Detect which cell encompasses the target text, then output its (X, Y) center coordinate. 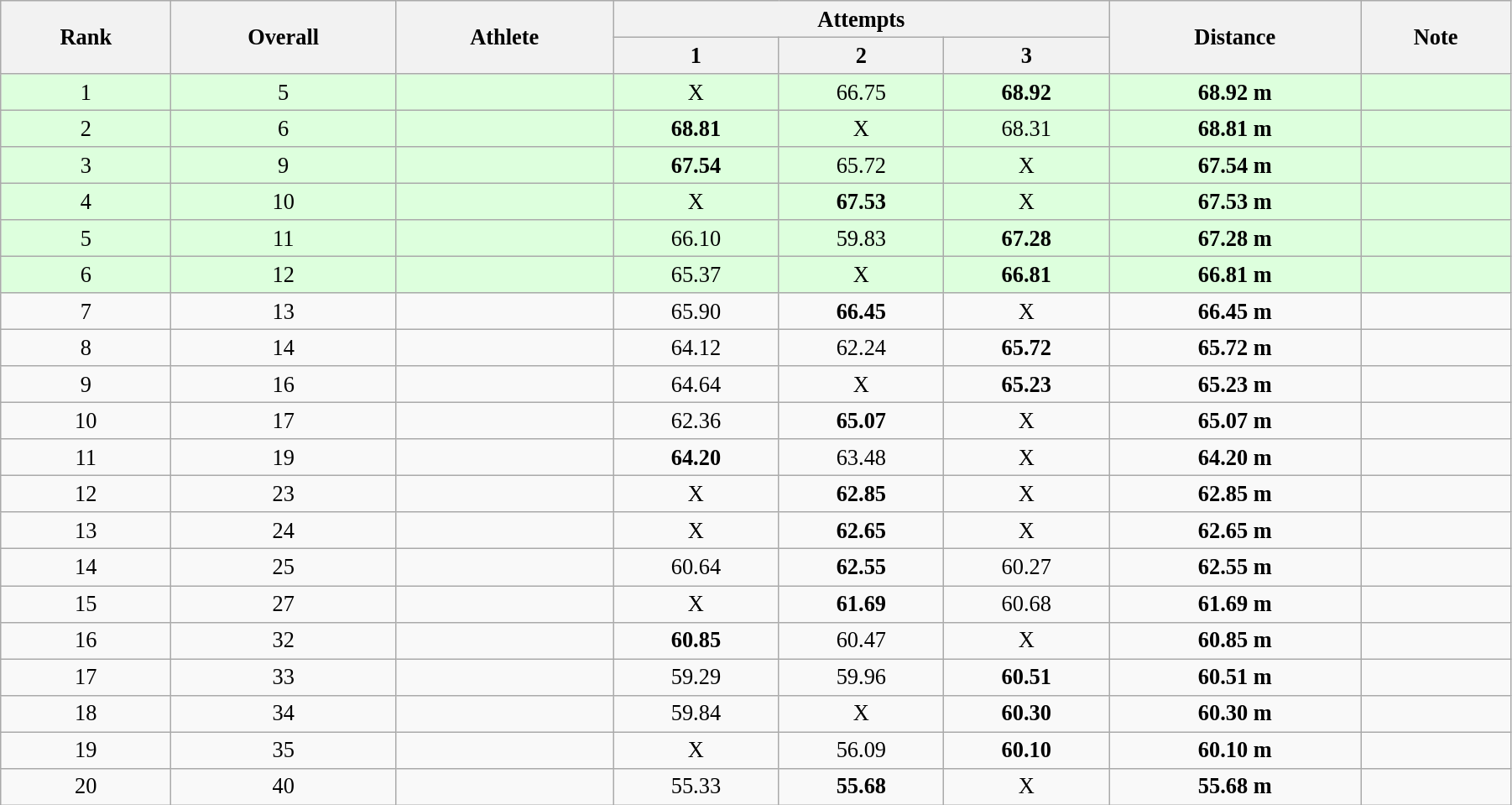
64.64 (696, 384)
62.36 (696, 421)
15 (86, 604)
Note (1436, 37)
62.65 (861, 531)
Overall (284, 37)
60.30 (1027, 714)
60.85 (696, 640)
33 (284, 677)
65.23 (1027, 384)
66.75 (861, 91)
40 (284, 787)
62.65 m (1235, 531)
Rank (86, 37)
24 (284, 531)
66.81 (1027, 274)
18 (86, 714)
64.12 (696, 348)
62.85 (861, 494)
60.10 (1027, 750)
65.37 (696, 274)
Athlete (503, 37)
67.53 m (1235, 201)
64.20 m (1235, 457)
66.45 m (1235, 311)
60.64 (696, 567)
59.29 (696, 677)
60.51 (1027, 677)
59.96 (861, 677)
65.07 (861, 421)
55.33 (696, 787)
65.23 m (1235, 384)
62.55 m (1235, 567)
4 (86, 201)
60.10 m (1235, 750)
68.92 (1027, 91)
20 (86, 787)
55.68 m (1235, 787)
60.68 (1027, 604)
55.68 (861, 787)
65.07 m (1235, 421)
66.81 m (1235, 274)
67.28 m (1235, 238)
66.45 (861, 311)
34 (284, 714)
67.54 m (1235, 165)
61.69 m (1235, 604)
59.84 (696, 714)
32 (284, 640)
56.09 (861, 750)
61.69 (861, 604)
59.83 (861, 238)
64.20 (696, 457)
63.48 (861, 457)
Distance (1235, 37)
8 (86, 348)
35 (284, 750)
67.28 (1027, 238)
68.81 (696, 128)
7 (86, 311)
60.47 (861, 640)
60.51 m (1235, 677)
62.85 m (1235, 494)
62.24 (861, 348)
23 (284, 494)
68.81 m (1235, 128)
25 (284, 567)
62.55 (861, 567)
66.10 (696, 238)
65.90 (696, 311)
65.72 m (1235, 348)
68.31 (1027, 128)
60.27 (1027, 567)
27 (284, 604)
67.53 (861, 201)
67.54 (696, 165)
60.30 m (1235, 714)
Attempts (861, 18)
68.92 m (1235, 91)
60.85 m (1235, 640)
